Return the (X, Y) coordinate for the center point of the cell that contains the specified text.  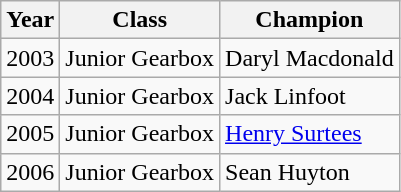
Henry Surtees (310, 134)
Year (30, 20)
2004 (30, 96)
2003 (30, 58)
Class (140, 20)
2005 (30, 134)
Champion (310, 20)
Jack Linfoot (310, 96)
Daryl Macdonald (310, 58)
Sean Huyton (310, 172)
2006 (30, 172)
